From the cell containing the given text, extract its center point as (X, Y) coordinate. 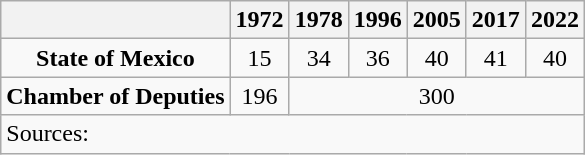
1972 (260, 20)
2022 (554, 20)
36 (378, 58)
34 (318, 58)
15 (260, 58)
2005 (436, 20)
41 (496, 58)
300 (436, 96)
Chamber of Deputies (116, 96)
1978 (318, 20)
2017 (496, 20)
1996 (378, 20)
State of Mexico (116, 58)
Sources: (293, 134)
196 (260, 96)
